Return the [x, y] coordinate for the center point of the cell that contains the specified text.  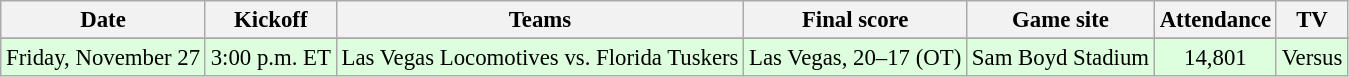
Teams [540, 20]
Final score [856, 20]
Attendance [1215, 20]
Las Vegas Locomotives vs. Florida Tuskers [540, 58]
Versus [1312, 58]
TV [1312, 20]
3:00 p.m. ET [270, 58]
Friday, November 27 [104, 58]
14,801 [1215, 58]
Kickoff [270, 20]
Date [104, 20]
Sam Boyd Stadium [1061, 58]
Las Vegas, 20–17 (OT) [856, 58]
Game site [1061, 20]
